Find where the given text appears and provide that cell's center as [x, y] coordinate. 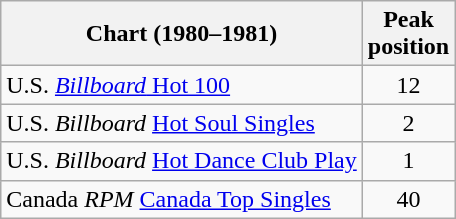
U.S. Billboard Hot 100 [182, 85]
Canada RPM Canada Top Singles [182, 199]
12 [408, 85]
2 [408, 123]
U.S. Billboard Hot Soul Singles [182, 123]
Peakposition [408, 34]
1 [408, 161]
40 [408, 199]
U.S. Billboard Hot Dance Club Play [182, 161]
Chart (1980–1981) [182, 34]
